Return the [x, y] coordinate for the center point of the cell that contains the specified text.  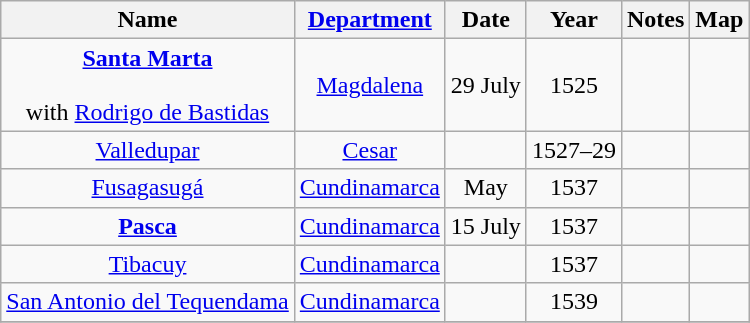
San Antonio del Tequendama [148, 302]
1527–29 [574, 150]
Name [148, 20]
1539 [574, 302]
Notes [655, 20]
Pasca [148, 226]
Date [486, 20]
Valledupar [148, 150]
29 July [486, 85]
1525 [574, 85]
15 July [486, 226]
Fusagasugá [148, 188]
Cesar [370, 150]
Department [370, 20]
Tibacuy [148, 264]
Year [574, 20]
Map [720, 20]
Santa Martawith Rodrigo de Bastidas [148, 85]
Magdalena [370, 85]
May [486, 188]
